Return the (x, y) coordinate for the center point of the cell that contains the specified text.  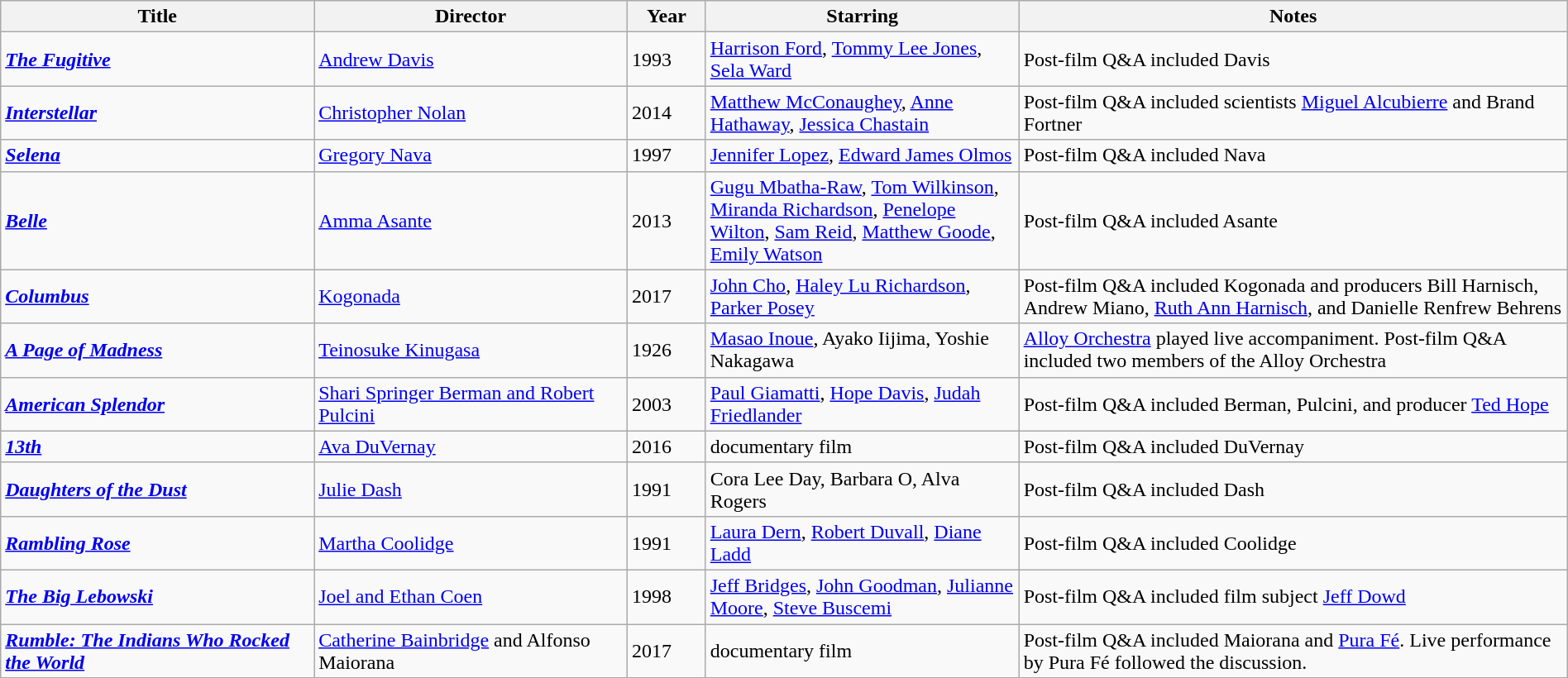
Daughters of the Dust (157, 489)
Post-film Q&A included Nava (1293, 155)
Jeff Bridges, John Goodman, Julianne Moore, Steve Buscemi (862, 597)
Jennifer Lopez, Edward James Olmos (862, 155)
Director (471, 17)
Joel and Ethan Coen (471, 597)
Starring (862, 17)
Andrew Davis (471, 60)
Ava DuVernay (471, 446)
Gugu Mbatha-Raw, Tom Wilkinson, Miranda Richardson, Penelope Wilton, Sam Reid, Matthew Goode, Emily Watson (862, 220)
Kogonada (471, 296)
Teinosuke Kinugasa (471, 351)
1997 (667, 155)
John Cho, Haley Lu Richardson, Parker Posey (862, 296)
1998 (667, 597)
Post-film Q&A included Kogonada and producers Bill Harnisch, Andrew Miano, Ruth Ann Harnisch, and Danielle Renfrew Behrens (1293, 296)
A Page of Madness (157, 351)
Shari Springer Berman and Robert Pulcini (471, 403)
American Splendor (157, 403)
Rumble: The Indians Who Rocked the World (157, 650)
Interstellar (157, 112)
1993 (667, 60)
The Big Lebowski (157, 597)
Post-film Q&A included Coolidge (1293, 542)
Columbus (157, 296)
2014 (667, 112)
Martha Coolidge (471, 542)
Julie Dash (471, 489)
Post-film Q&A included Davis (1293, 60)
2013 (667, 220)
2003 (667, 403)
Matthew McConaughey, Anne Hathaway, Jessica Chastain (862, 112)
Masao Inoue, Ayako Iijima, Yoshie Nakagawa (862, 351)
Gregory Nava (471, 155)
Title (157, 17)
Post-film Q&A included Asante (1293, 220)
Rambling Rose (157, 542)
Post-film Q&A included Berman, Pulcini, and producer Ted Hope (1293, 403)
Selena (157, 155)
Post-film Q&A included scientists Miguel Alcubierre and Brand Fortner (1293, 112)
Cora Lee Day, Barbara O, Alva Rogers (862, 489)
13th (157, 446)
Post-film Q&A included DuVernay (1293, 446)
Notes (1293, 17)
2016 (667, 446)
Paul Giamatti, Hope Davis, Judah Friedlander (862, 403)
The Fugitive (157, 60)
Laura Dern, Robert Duvall, Diane Ladd (862, 542)
Alloy Orchestra played live accompaniment. Post-film Q&A included two members of the Alloy Orchestra (1293, 351)
Catherine Bainbridge and Alfonso Maiorana (471, 650)
Harrison Ford, Tommy Lee Jones, Sela Ward (862, 60)
Post-film Q&A included Dash (1293, 489)
Post-film Q&A included film subject Jeff Dowd (1293, 597)
Belle (157, 220)
Christopher Nolan (471, 112)
Year (667, 17)
1926 (667, 351)
Amma Asante (471, 220)
Post-film Q&A included Maiorana and Pura Fé. Live performance by Pura Fé followed the discussion. (1293, 650)
